For the text-containing cell, return its midpoint in [x, y] coordinate format. 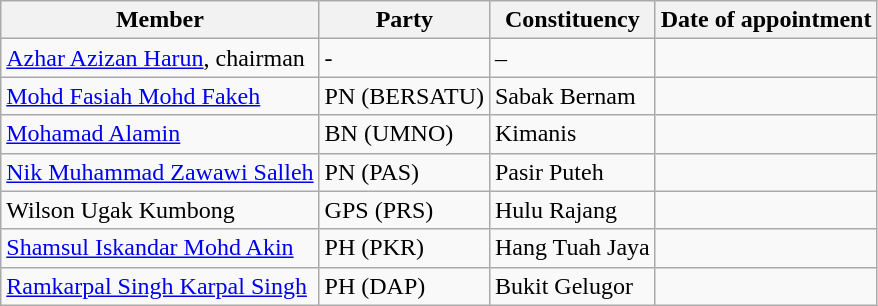
Wilson Ugak Kumbong [160, 210]
Date of appointment [766, 20]
Kimanis [572, 134]
PN (BERSATU) [404, 96]
PH (DAP) [404, 286]
Nik Muhammad Zawawi Salleh [160, 172]
PN (PAS) [404, 172]
Pasir Puteh [572, 172]
Azhar Azizan Harun, chairman [160, 58]
Hang Tuah Jaya [572, 248]
Mohamad Alamin [160, 134]
PH (PKR) [404, 248]
Party [404, 20]
Member [160, 20]
Shamsul Iskandar Mohd Akin [160, 248]
Ramkarpal Singh Karpal Singh [160, 286]
- [404, 58]
Sabak Bernam [572, 96]
Constituency [572, 20]
Mohd Fasiah Mohd Fakeh [160, 96]
Bukit Gelugor [572, 286]
– [572, 58]
Hulu Rajang [572, 210]
GPS (PRS) [404, 210]
BN (UMNO) [404, 134]
